Return (X, Y) of the center of cell containing provided text 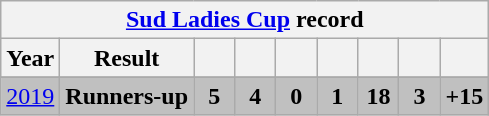
+15 (464, 96)
4 (256, 96)
Sud Ladies Cup record (245, 20)
5 (214, 96)
Result (127, 58)
3 (420, 96)
2019 (30, 96)
18 (378, 96)
Year (30, 58)
1 (338, 96)
0 (296, 96)
Runners-up (127, 96)
